Pinpoint the cell where the given text exists, returning its [x, y] midpoint coordinate. 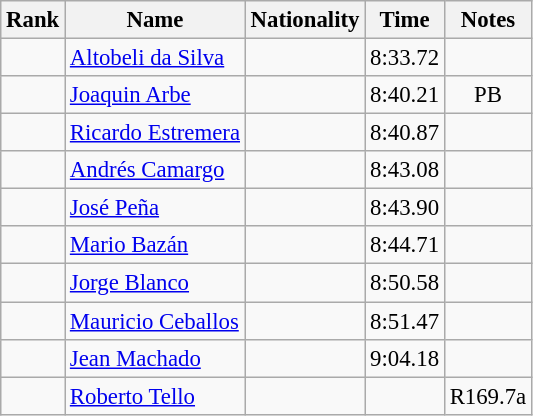
Name [156, 20]
Ricardo Estremera [156, 133]
8:40.87 [405, 133]
8:50.58 [405, 283]
Rank [33, 20]
Notes [488, 20]
Jorge Blanco [156, 283]
8:44.71 [405, 245]
Roberto Tello [156, 396]
9:04.18 [405, 358]
8:40.21 [405, 95]
Joaquin Arbe [156, 95]
8:43.90 [405, 208]
8:33.72 [405, 58]
Altobeli da Silva [156, 58]
Time [405, 20]
Mario Bazán [156, 245]
Andrés Camargo [156, 170]
PB [488, 95]
R169.7a [488, 396]
8:51.47 [405, 321]
José Peña [156, 208]
8:43.08 [405, 170]
Nationality [304, 20]
Jean Machado [156, 358]
Mauricio Ceballos [156, 321]
